Return the (X, Y) coordinate for the center point of the cell that contains the specified text.  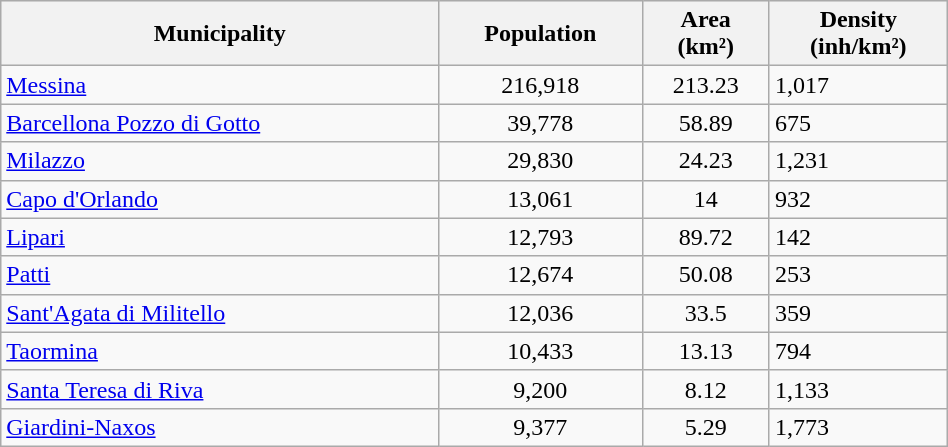
Population (540, 34)
29,830 (540, 161)
Santa Teresa di Riva (220, 389)
1,017 (858, 85)
12,674 (540, 275)
9,377 (540, 427)
Barcellona Pozzo di Gotto (220, 123)
675 (858, 123)
Area(km²) (706, 34)
142 (858, 237)
9,200 (540, 389)
Giardini-Naxos (220, 427)
10,433 (540, 351)
Density(inh/km²) (858, 34)
Patti (220, 275)
Milazzo (220, 161)
89.72 (706, 237)
39,778 (540, 123)
50.08 (706, 275)
932 (858, 199)
1,133 (858, 389)
1,773 (858, 427)
24.23 (706, 161)
359 (858, 313)
216,918 (540, 85)
12,793 (540, 237)
8.12 (706, 389)
1,231 (858, 161)
14 (706, 199)
Messina (220, 85)
13.13 (706, 351)
Capo d'Orlando (220, 199)
Taormina (220, 351)
58.89 (706, 123)
12,036 (540, 313)
5.29 (706, 427)
Municipality (220, 34)
13,061 (540, 199)
253 (858, 275)
794 (858, 351)
33.5 (706, 313)
213.23 (706, 85)
Lipari (220, 237)
Sant'Agata di Militello (220, 313)
